Find where the given text appears and provide that cell's center as (x, y) coordinate. 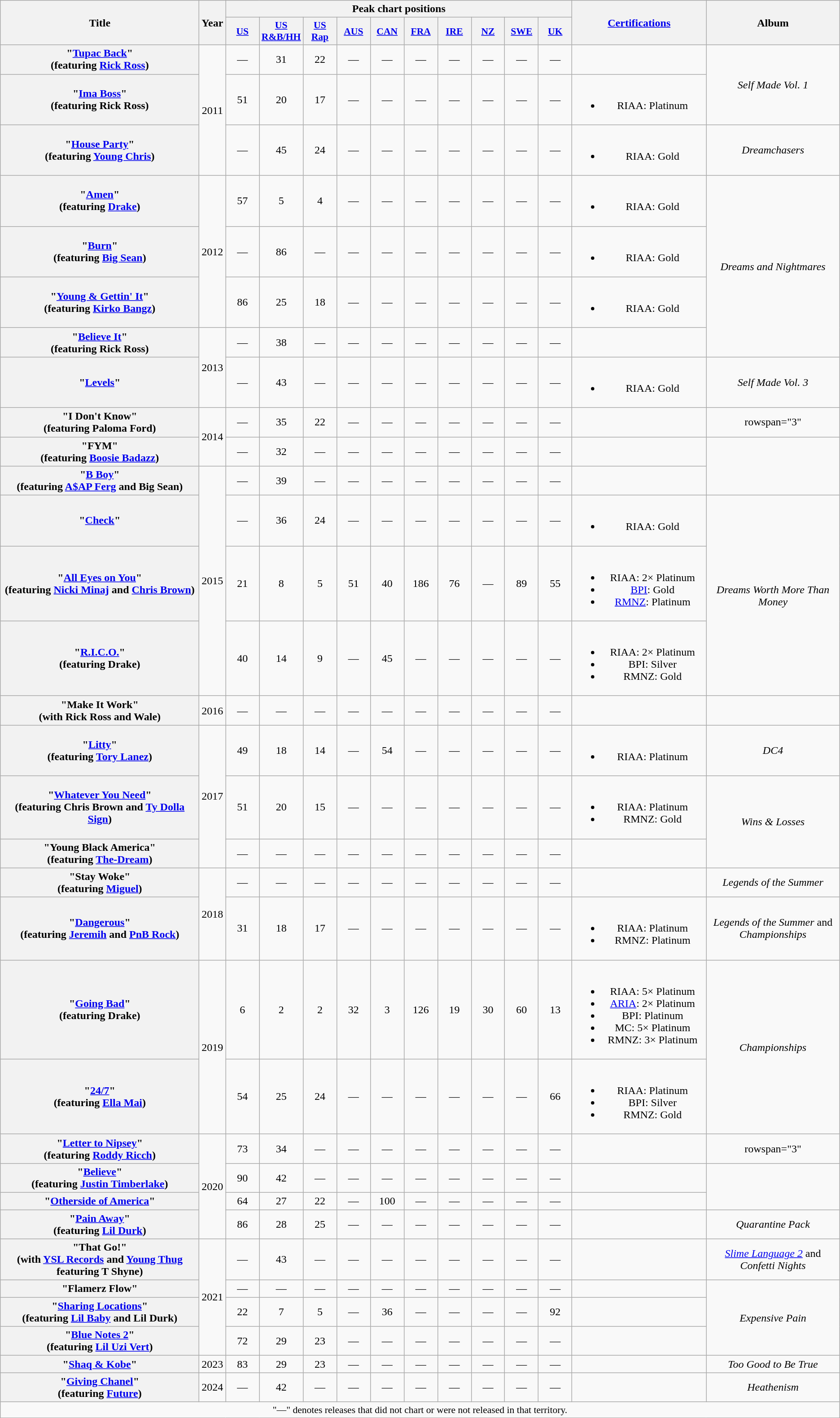
Wins & Losses (773, 822)
"Shaq & Kobe" (100, 1364)
2011 (213, 110)
NZ (488, 31)
2012 (213, 251)
"Believe It"(featuring Rick Ross) (100, 342)
7 (281, 1312)
Dreamchasers (773, 150)
73 (242, 1149)
"All Eyes on You"(featuring Nicki Minaj and Chris Brown) (100, 583)
2016 (213, 711)
"Otherside of America" (100, 1201)
Album (773, 22)
"Young & Gettin' It"(featuring Kirko Bangz) (100, 302)
4 (319, 201)
"—" denotes releases that did not chart or were not released in that territory. (420, 1410)
UK (556, 31)
2021 (213, 1297)
Year (213, 22)
83 (242, 1364)
"Stay Woke"(featuring Miguel) (100, 882)
US (242, 31)
Quarantine Pack (773, 1224)
Certifications (639, 22)
92 (556, 1312)
RIAA: PlatinumBPI: SilverRMNZ: Gold (639, 1097)
186 (421, 583)
CAN (387, 31)
Peak chart positions (399, 9)
"Pain Away"(featuring Lil Durk) (100, 1224)
AUS (354, 31)
"Believe"(featuring Justin Timberlake) (100, 1177)
76 (454, 583)
30 (488, 1010)
60 (521, 1010)
27 (281, 1201)
Expensive Pain (773, 1318)
Dreams Worth More Than Money (773, 596)
FRA (421, 31)
49 (242, 750)
35 (281, 422)
Legends of the Summer and Championships (773, 928)
2024 (213, 1387)
"Letter to Nipsey"(featuring Roddy Ricch) (100, 1149)
19 (454, 1010)
2019 (213, 1047)
"Tupac Back"(featuring Rick Ross) (100, 59)
"Ima Boss"(featuring Rick Ross) (100, 100)
Championships (773, 1047)
"Sharing Locations"(featuring Lil Baby and Lil Durk) (100, 1312)
8 (281, 583)
72 (242, 1341)
21 (242, 583)
13 (556, 1010)
"B Boy"(featuring A$AP Ferg and Big Sean) (100, 481)
2017 (213, 797)
38 (281, 342)
66 (556, 1097)
9 (319, 659)
SWE (521, 31)
Slime Language 2 and Confetti Nights (773, 1260)
34 (281, 1149)
USR&B/HH (281, 31)
RIAA: 2× PlatinumBPI: GoldRMNZ: Platinum (639, 583)
2014 (213, 437)
RIAA: 5× PlatinumARIA: 2× PlatinumBPI: PlatinumMC: 5× PlatinumRMNZ: 3× Platinum (639, 1010)
89 (521, 583)
Self Made Vol. 3 (773, 382)
2013 (213, 368)
57 (242, 201)
"Check" (100, 521)
2020 (213, 1186)
39 (281, 481)
"FYM"(featuring Boosie Badazz) (100, 451)
3 (387, 1010)
55 (556, 583)
"Make It Work"(with Rick Ross and Wale) (100, 711)
2015 (213, 581)
IRE (454, 31)
DC4 (773, 750)
"Young Black America"(featuring The-Dream) (100, 853)
Dreams and Nightmares (773, 266)
"Going Bad"(featuring Drake) (100, 1010)
64 (242, 1201)
"Levels" (100, 382)
RIAA: PlatinumRMNZ: Gold (639, 807)
RIAA: 2× PlatinumBPI: SilverRMNZ: Gold (639, 659)
"That Go!"(with YSL Records and Young Thug featuring T Shyne) (100, 1260)
"Dangerous"(featuring Jeremih and PnB Rock) (100, 928)
"Litty"(featuring Tory Lanez) (100, 750)
"Blue Notes 2"(featuring Lil Uzi Vert) (100, 1341)
Self Made Vol. 1 (773, 85)
"I Don't Know"(featuring Paloma Ford) (100, 422)
Heathenism (773, 1387)
"Flamerz Flow" (100, 1289)
"House Party"(featuring Young Chris) (100, 150)
Too Good to Be True (773, 1364)
Legends of the Summer (773, 882)
"24/7"(featuring Ella Mai) (100, 1097)
6 (242, 1010)
"Whatever You Need"(featuring Chris Brown and Ty Dolla Sign) (100, 807)
2018 (213, 914)
Title (100, 22)
28 (281, 1224)
90 (242, 1177)
USRap (319, 31)
15 (319, 807)
RIAA: PlatinumRMNZ: Platinum (639, 928)
"Giving Chanel"(featuring Future) (100, 1387)
100 (387, 1201)
126 (421, 1010)
"Amen"(featuring Drake) (100, 201)
"R.I.C.O."(featuring Drake) (100, 659)
2023 (213, 1364)
"Burn"(featuring Big Sean) (100, 251)
